Locate the cell with the specified text and output its [X, Y] center coordinate. 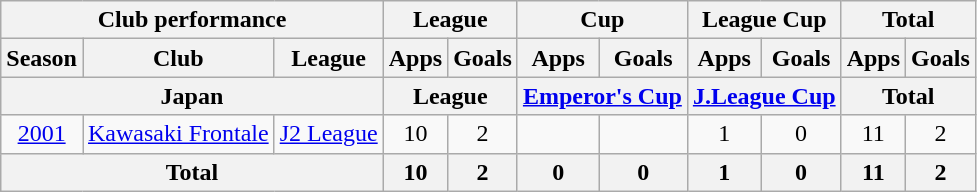
Kawasaki Frontale [178, 134]
J.League Cup [764, 96]
Club performance [192, 20]
J2 League [328, 134]
2001 [42, 134]
Club [178, 58]
League Cup [764, 20]
Cup [602, 20]
Season [42, 58]
Emperor's Cup [602, 96]
Japan [192, 96]
